Find where the given text appears and provide that cell's center as (X, Y) coordinate. 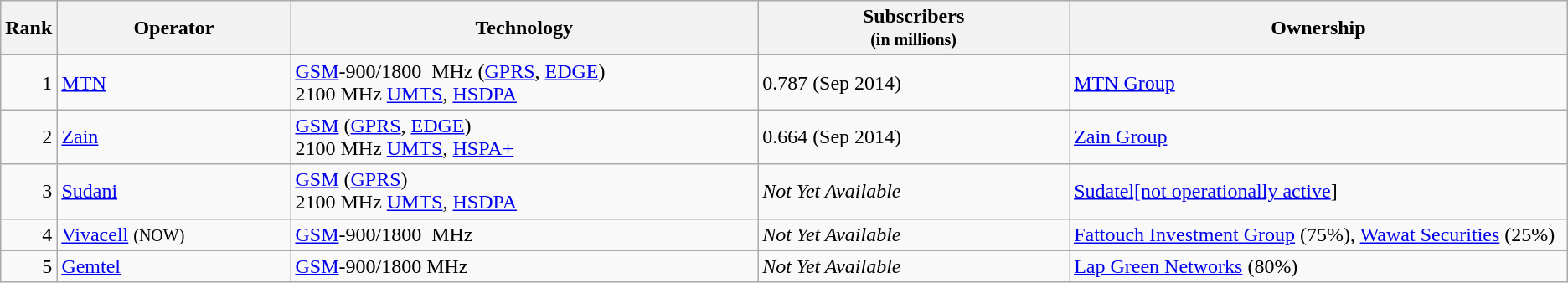
0.664 (Sep 2014) (914, 137)
Lap Green Networks (80%) (1318, 266)
3 (28, 191)
Sudani (174, 191)
GSM (GPRS)2100 MHz UMTS, HSDPA (524, 191)
4 (28, 234)
Zain Group (1318, 137)
MTN Group (1318, 82)
Fattouch Investment Group (75%), Wawat Securities (25%) (1318, 234)
MTN (174, 82)
GSM-900/1800 MHz (GPRS, EDGE)2100 MHz UMTS, HSDPA (524, 82)
0.787 (Sep 2014) (914, 82)
Technology (524, 28)
Ownership (1318, 28)
5 (28, 266)
GSM (GPRS, EDGE)2100 MHz UMTS, HSPA+ (524, 137)
1 (28, 82)
Sudatel[not operationally active] (1318, 191)
Operator (174, 28)
Zain (174, 137)
Gemtel (174, 266)
Vivacell (NOW) (174, 234)
2 (28, 137)
Rank (28, 28)
Subscribers(in millions) (914, 28)
